Return [x, y] of the center of cell containing provided text 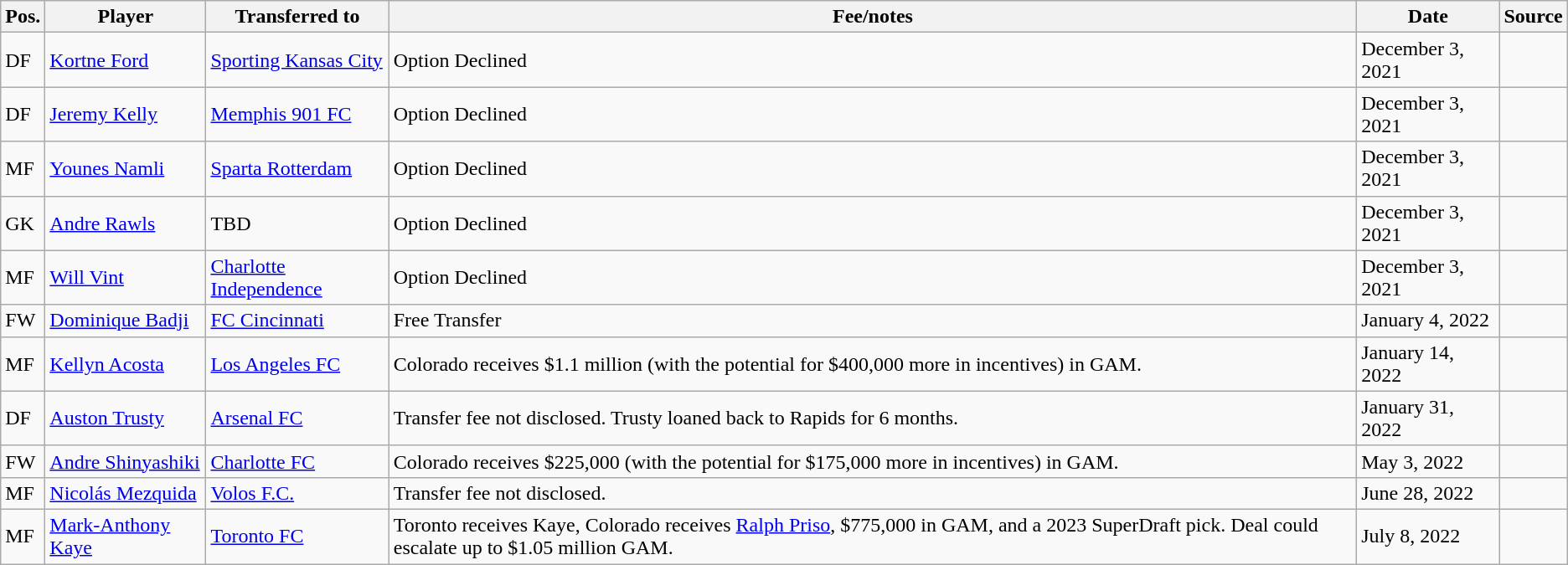
Nicolás Mezquida [126, 493]
Jeremy Kelly [126, 114]
Source [1533, 17]
May 3, 2022 [1428, 461]
Volos F.C. [297, 493]
Colorado receives $225,000 (with the potential for $175,000 more in incentives) in GAM. [873, 461]
Auston Trusty [126, 419]
Transferred to [297, 17]
Pos. [23, 17]
January 14, 2022 [1428, 363]
Kellyn Acosta [126, 363]
Mark-Anthony Kaye [126, 536]
Younes Namli [126, 169]
Memphis 901 FC [297, 114]
Charlotte FC [297, 461]
Will Vint [126, 278]
Transfer fee not disclosed. Trusty loaned back to Rapids for 6 months. [873, 419]
TBD [297, 223]
Andre Shinyashiki [126, 461]
Transfer fee not disclosed. [873, 493]
June 28, 2022 [1428, 493]
Free Transfer [873, 321]
Toronto FC [297, 536]
Los Angeles FC [297, 363]
Kortne Ford [126, 60]
Date [1428, 17]
Charlotte Independence [297, 278]
Player [126, 17]
Sporting Kansas City [297, 60]
Sparta Rotterdam [297, 169]
GK [23, 223]
January 4, 2022 [1428, 321]
Andre Rawls [126, 223]
Dominique Badji [126, 321]
FC Cincinnati [297, 321]
January 31, 2022 [1428, 419]
Colorado receives $1.1 million (with the potential for $400,000 more in incentives) in GAM. [873, 363]
Fee/notes [873, 17]
July 8, 2022 [1428, 536]
Arsenal FC [297, 419]
Toronto receives Kaye, Colorado receives Ralph Priso, $775,000 in GAM, and a 2023 SuperDraft pick. Deal could escalate up to $1.05 million GAM. [873, 536]
